Detect which cell encompasses the target text, then output its (X, Y) center coordinate. 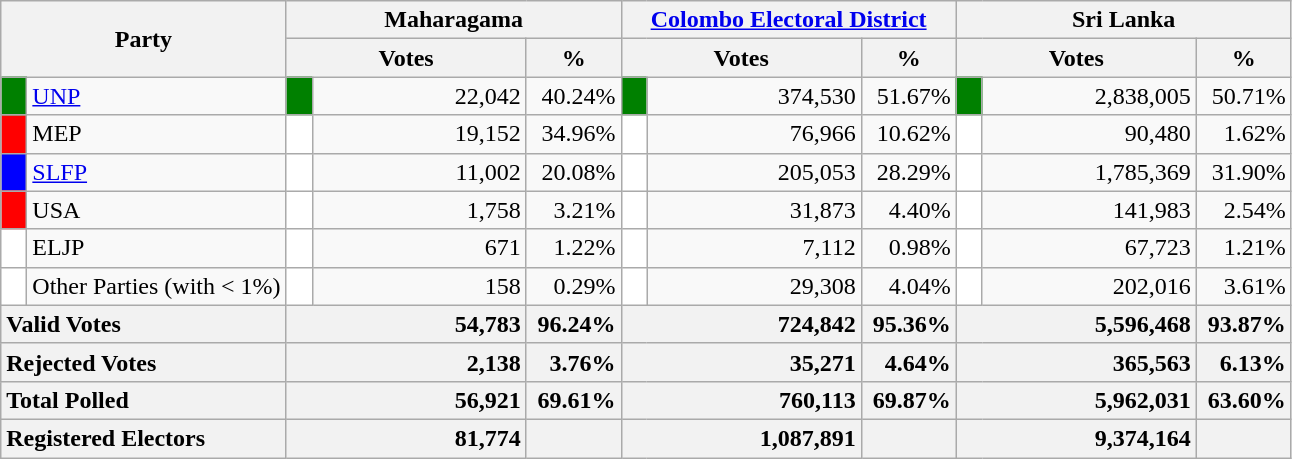
205,053 (754, 172)
1,087,891 (741, 438)
3.76% (574, 362)
93.87% (1244, 324)
56,921 (406, 400)
67,723 (1089, 248)
96.24% (574, 324)
69.87% (908, 400)
95.36% (908, 324)
1.62% (1244, 134)
2,838,005 (1089, 96)
7,112 (754, 248)
40.24% (574, 96)
5,962,031 (1076, 400)
34.96% (574, 134)
Rejected Votes (144, 362)
0.29% (574, 286)
202,016 (1089, 286)
54,783 (406, 324)
USA (156, 210)
50.71% (1244, 96)
Maharagama (454, 20)
Party (144, 39)
1,758 (419, 210)
365,563 (1076, 362)
1.22% (574, 248)
3.21% (574, 210)
671 (419, 248)
SLFP (156, 172)
Registered Electors (144, 438)
760,113 (741, 400)
Total Polled (144, 400)
51.67% (908, 96)
3.61% (1244, 286)
1,785,369 (1089, 172)
29,308 (754, 286)
11,002 (419, 172)
5,596,468 (1076, 324)
31,873 (754, 210)
374,530 (754, 96)
69.61% (574, 400)
19,152 (419, 134)
Sri Lanka (1124, 20)
76,966 (754, 134)
UNP (156, 96)
Colombo Electoral District (788, 20)
0.98% (908, 248)
4.04% (908, 286)
20.08% (574, 172)
10.62% (908, 134)
1.21% (1244, 248)
4.64% (908, 362)
28.29% (908, 172)
4.40% (908, 210)
22,042 (419, 96)
90,480 (1089, 134)
35,271 (741, 362)
158 (419, 286)
2.54% (1244, 210)
81,774 (406, 438)
63.60% (1244, 400)
Valid Votes (144, 324)
6.13% (1244, 362)
MEP (156, 134)
31.90% (1244, 172)
9,374,164 (1076, 438)
2,138 (406, 362)
ELJP (156, 248)
Other Parties (with < 1%) (156, 286)
141,983 (1089, 210)
724,842 (741, 324)
